Locate the cell with the specified text and output its (x, y) center coordinate. 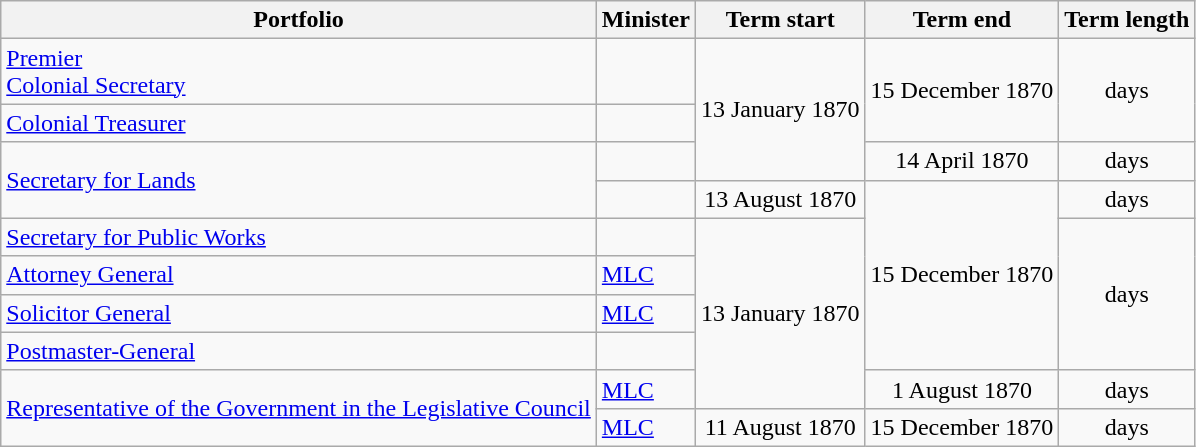
14 April 1870 (962, 161)
Secretary for Lands (299, 180)
Term length (1127, 20)
Portfolio (299, 20)
Term start (780, 20)
Postmaster-General (299, 351)
Colonial Treasurer (299, 123)
13 August 1870 (780, 199)
Solicitor General (299, 313)
Representative of the Government in the Legislative Council (299, 408)
Secretary for Public Works (299, 237)
Term end (962, 20)
11 August 1870 (780, 427)
Minister (646, 20)
1 August 1870 (962, 389)
Attorney General (299, 275)
PremierColonial Secretary (299, 72)
